Capture the cell that displays the provided text and extract its [X, Y] central coordinate. 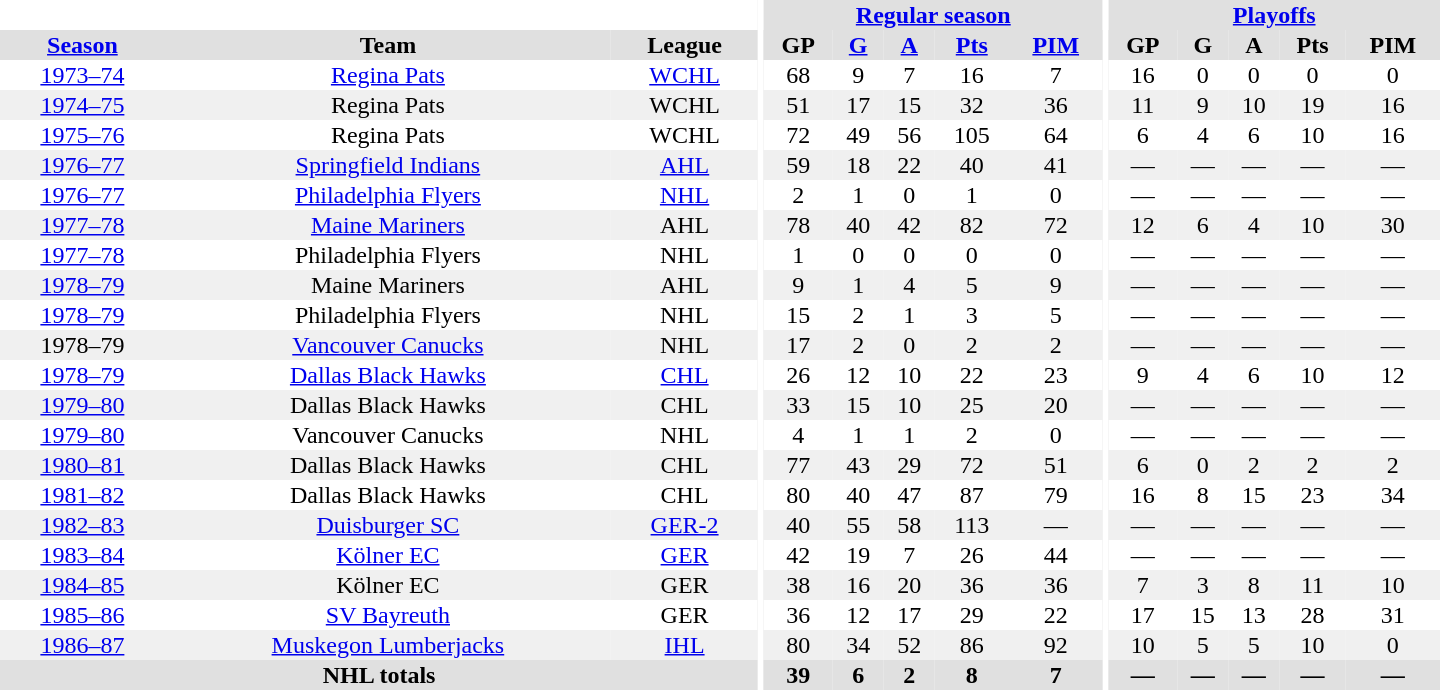
86 [972, 645]
1975–76 [82, 135]
GER-2 [684, 525]
1973–74 [82, 75]
38 [798, 585]
43 [858, 465]
77 [798, 465]
IHL [684, 645]
58 [910, 525]
SV Bayreuth [388, 615]
33 [798, 405]
1983–84 [82, 555]
Team [388, 45]
113 [972, 525]
30 [1393, 225]
59 [798, 165]
1985–86 [82, 615]
82 [972, 225]
31 [1393, 615]
39 [798, 675]
1984–85 [82, 585]
52 [910, 645]
55 [858, 525]
1986–87 [82, 645]
1980–81 [82, 465]
92 [1056, 645]
1982–83 [82, 525]
1981–82 [82, 495]
87 [972, 495]
44 [1056, 555]
41 [1056, 165]
Duisburger SC [388, 525]
NHL totals [379, 675]
25 [972, 405]
28 [1312, 615]
Regular season [934, 15]
13 [1254, 615]
68 [798, 75]
Season [82, 45]
49 [858, 135]
64 [1056, 135]
Playoffs [1274, 15]
56 [910, 135]
Muskegon Lumberjacks [388, 645]
79 [1056, 495]
105 [972, 135]
78 [798, 225]
League [684, 45]
47 [910, 495]
18 [858, 165]
Springfield Indians [388, 165]
1974–75 [82, 105]
32 [972, 105]
